Provide the (X, Y) coordinate of the cell's center where the given text is located.  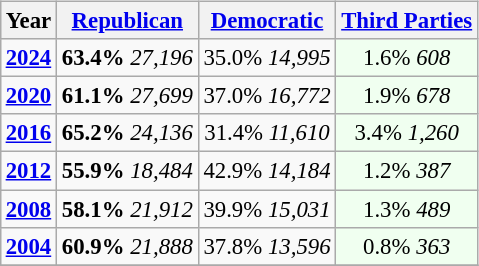
63.4% 27,196 (128, 58)
3.4% 1,260 (407, 133)
2016 (28, 133)
2008 (28, 209)
58.1% 21,912 (128, 209)
65.2% 24,136 (128, 133)
2004 (28, 246)
42.9% 14,184 (267, 171)
37.0% 16,772 (267, 96)
61.1% 27,699 (128, 96)
2020 (28, 96)
2012 (28, 171)
0.8% 363 (407, 246)
60.9% 21,888 (128, 246)
55.9% 18,484 (128, 171)
Third Parties (407, 21)
Year (28, 21)
39.9% 15,031 (267, 209)
37.8% 13,596 (267, 246)
2024 (28, 58)
1.3% 489 (407, 209)
35.0% 14,995 (267, 58)
Democratic (267, 21)
Republican (128, 21)
31.4% 11,610 (267, 133)
1.6% 608 (407, 58)
1.2% 387 (407, 171)
1.9% 678 (407, 96)
